Return (X, Y) of the center of cell containing provided text 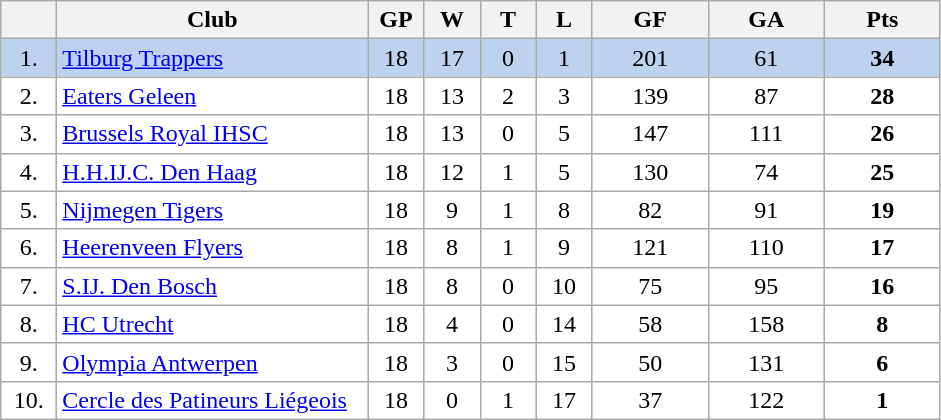
28 (882, 96)
Brussels Royal IHSC (212, 134)
91 (766, 210)
12 (452, 172)
Pts (882, 20)
19 (882, 210)
34 (882, 58)
6 (882, 362)
W (452, 20)
7. (29, 286)
Club (212, 20)
5. (29, 210)
H.H.IJ.C. Den Haag (212, 172)
4 (452, 324)
14 (564, 324)
8. (29, 324)
37 (650, 400)
Olympia Antwerpen (212, 362)
T (508, 20)
110 (766, 248)
Tilburg Trappers (212, 58)
147 (650, 134)
GA (766, 20)
121 (650, 248)
GP (396, 20)
HC Utrecht (212, 324)
26 (882, 134)
25 (882, 172)
75 (650, 286)
158 (766, 324)
74 (766, 172)
9. (29, 362)
130 (650, 172)
10. (29, 400)
61 (766, 58)
Cercle des Patineurs Liégeois (212, 400)
4. (29, 172)
139 (650, 96)
Heerenveen Flyers (212, 248)
2. (29, 96)
122 (766, 400)
3. (29, 134)
111 (766, 134)
Eaters Geleen (212, 96)
L (564, 20)
1. (29, 58)
95 (766, 286)
82 (650, 210)
Nijmegen Tigers (212, 210)
131 (766, 362)
50 (650, 362)
10 (564, 286)
S.IJ. Den Bosch (212, 286)
16 (882, 286)
2 (508, 96)
58 (650, 324)
15 (564, 362)
GF (650, 20)
201 (650, 58)
6. (29, 248)
87 (766, 96)
